For the text-containing cell, return its midpoint in [X, Y] coordinate format. 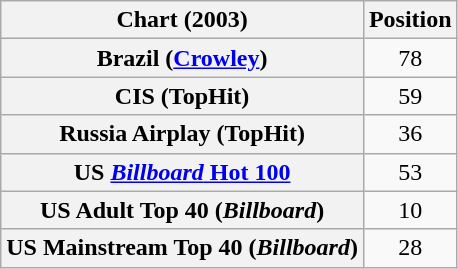
US Mainstream Top 40 (Billboard) [182, 248]
78 [410, 58]
CIS (TopHit) [182, 96]
28 [410, 248]
53 [410, 172]
10 [410, 210]
Brazil (Crowley) [182, 58]
59 [410, 96]
US Billboard Hot 100 [182, 172]
US Adult Top 40 (Billboard) [182, 210]
Russia Airplay (TopHit) [182, 134]
Chart (2003) [182, 20]
Position [410, 20]
36 [410, 134]
